Scan for the cell matching the given text and deliver its (x, y) coordinate at center. 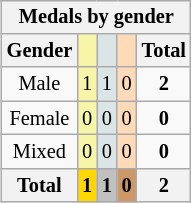
Medals by gender (96, 17)
Mixed (40, 152)
Gender (40, 51)
Male (40, 84)
Female (40, 118)
